Return the [x, y] coordinate for the center point of the cell that contains the specified text.  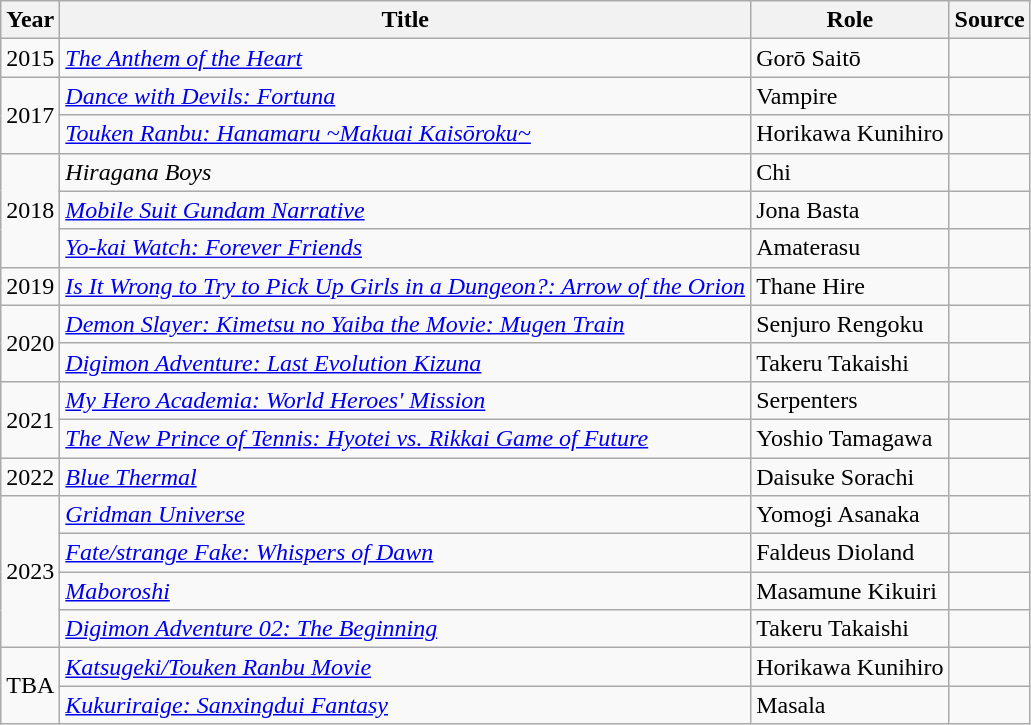
Katsugeki/Touken Ranbu Movie [406, 667]
Fate/strange Fake: Whispers of Dawn [406, 553]
Hiragana Boys [406, 172]
Maboroshi [406, 591]
Serpenters [850, 400]
My Hero Academia: World Heroes' Mission [406, 400]
2017 [30, 115]
2021 [30, 419]
Kukuriraige: Sanxingdui Fantasy [406, 705]
Touken Ranbu: Hanamaru ~Makuai Kaisōroku~ [406, 134]
Year [30, 20]
Gridman Universe [406, 515]
Faldeus Dioland [850, 553]
Source [990, 20]
Digimon Adventure 02: The Beginning [406, 629]
TBA [30, 686]
2020 [30, 343]
Vampire [850, 96]
Masala [850, 705]
Amaterasu [850, 248]
Thane Hire [850, 286]
Gorō Saitō [850, 58]
Mobile Suit Gundam Narrative [406, 210]
Senjuro Rengoku [850, 324]
Dance with Devils: Fortuna [406, 96]
Role [850, 20]
Daisuke Sorachi [850, 477]
Yomogi Asanaka [850, 515]
Jona Basta [850, 210]
2015 [30, 58]
Is It Wrong to Try to Pick Up Girls in a Dungeon?: Arrow of the Orion [406, 286]
2023 [30, 572]
Digimon Adventure: Last Evolution Kizuna [406, 362]
Yoshio Tamagawa [850, 438]
The New Prince of Tennis: Hyotei vs. Rikkai Game of Future [406, 438]
2019 [30, 286]
Blue Thermal [406, 477]
The Anthem of the Heart [406, 58]
2022 [30, 477]
Title [406, 20]
Yo-kai Watch: Forever Friends [406, 248]
Masamune Kikuiri [850, 591]
2018 [30, 210]
Chi [850, 172]
Demon Slayer: Kimetsu no Yaiba the Movie: Mugen Train [406, 324]
